Return (x, y) of the center of cell containing provided text 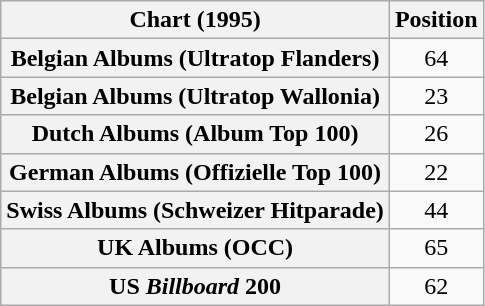
Belgian Albums (Ultratop Flanders) (196, 58)
German Albums (Offizielle Top 100) (196, 172)
Swiss Albums (Schweizer Hitparade) (196, 210)
Belgian Albums (Ultratop Wallonia) (196, 96)
26 (436, 134)
22 (436, 172)
UK Albums (OCC) (196, 248)
US Billboard 200 (196, 286)
44 (436, 210)
62 (436, 286)
Dutch Albums (Album Top 100) (196, 134)
Chart (1995) (196, 20)
Position (436, 20)
64 (436, 58)
65 (436, 248)
23 (436, 96)
